Output the (x, y) coordinate of the center of the cell containing the given text.  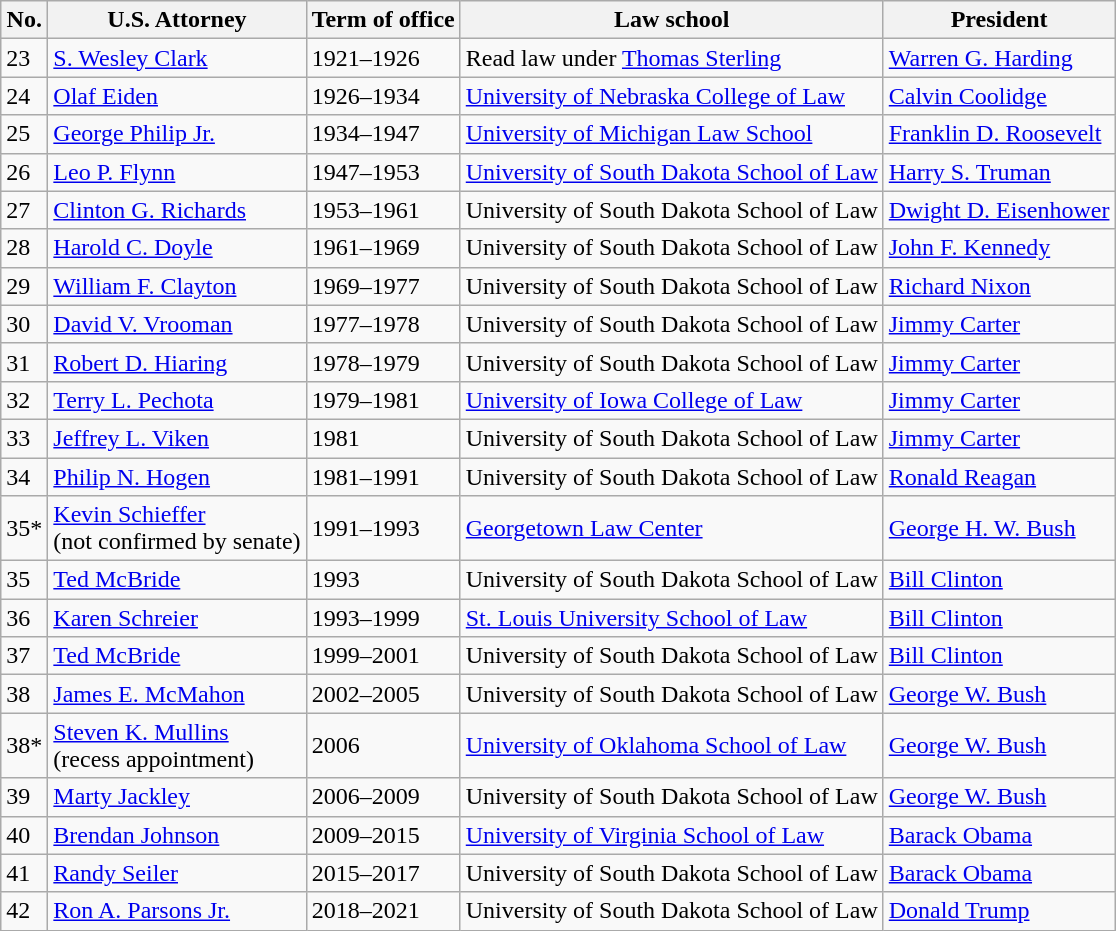
University of Virginia School of Law (672, 835)
26 (24, 172)
Ron A. Parsons Jr. (177, 911)
John F. Kennedy (999, 248)
1947–1953 (383, 172)
Harold C. Doyle (177, 248)
Calvin Coolidge (999, 96)
Read law under Thomas Sterling (672, 58)
1921–1926 (383, 58)
Randy Seiler (177, 873)
Term of office (383, 20)
29 (24, 286)
University of Iowa College of Law (672, 400)
1961–1969 (383, 248)
30 (24, 324)
1926–1934 (383, 96)
38* (24, 746)
S. Wesley Clark (177, 58)
42 (24, 911)
James E. McMahon (177, 694)
George H. W. Bush (999, 528)
25 (24, 134)
Terry L. Pechota (177, 400)
William F. Clayton (177, 286)
Philip N. Hogen (177, 477)
Georgetown Law Center (672, 528)
1953–1961 (383, 210)
35 (24, 580)
1993–1999 (383, 618)
Karen Schreier (177, 618)
Clinton G. Richards (177, 210)
Harry S. Truman (999, 172)
Warren G. Harding (999, 58)
Leo P. Flynn (177, 172)
35* (24, 528)
37 (24, 656)
34 (24, 477)
1978–1979 (383, 362)
31 (24, 362)
Brendan Johnson (177, 835)
2009–2015 (383, 835)
1977–1978 (383, 324)
40 (24, 835)
Franklin D. Roosevelt (999, 134)
24 (24, 96)
Robert D. Hiaring (177, 362)
28 (24, 248)
2006–2009 (383, 797)
1981 (383, 438)
George Philip Jr. (177, 134)
Olaf Eiden (177, 96)
23 (24, 58)
Jeffrey L. Viken (177, 438)
39 (24, 797)
David V. Vrooman (177, 324)
Richard Nixon (999, 286)
Ronald Reagan (999, 477)
1969–1977 (383, 286)
U.S. Attorney (177, 20)
Kevin Schieffer(not confirmed by senate) (177, 528)
Dwight D. Eisenhower (999, 210)
2006 (383, 746)
27 (24, 210)
1979–1981 (383, 400)
32 (24, 400)
1981–1991 (383, 477)
1999–2001 (383, 656)
33 (24, 438)
38 (24, 694)
36 (24, 618)
Law school (672, 20)
2015–2017 (383, 873)
Steven K. Mullins(recess appointment) (177, 746)
St. Louis University School of Law (672, 618)
1993 (383, 580)
No. (24, 20)
University of Michigan Law School (672, 134)
1934–1947 (383, 134)
Marty Jackley (177, 797)
41 (24, 873)
2018–2021 (383, 911)
University of Nebraska College of Law (672, 96)
University of Oklahoma School of Law (672, 746)
2002–2005 (383, 694)
Donald Trump (999, 911)
1991–1993 (383, 528)
President (999, 20)
